Output the [X, Y] coordinate of the center of the cell containing the given text.  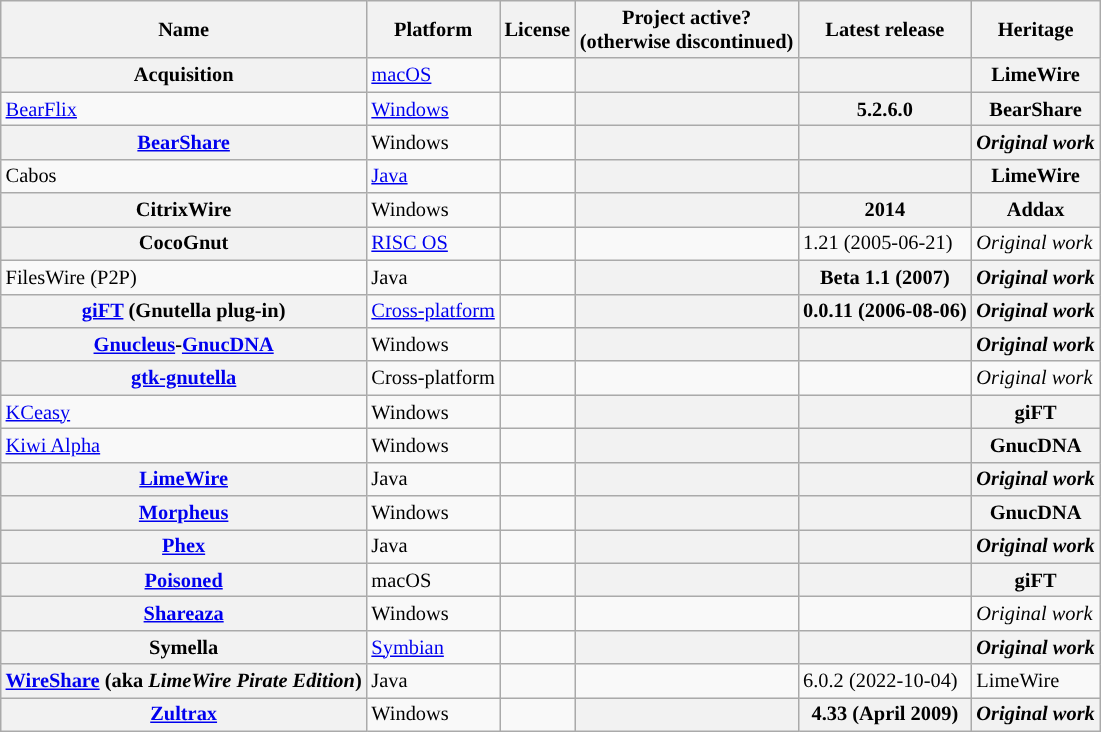
Phex [184, 546]
RISC OS [434, 243]
Latest release [884, 29]
Symbian [434, 647]
4.33 (April 2009) [884, 714]
giFT (Gnutella plug-in) [184, 311]
Project active?(otherwise discontinued) [686, 29]
2014 [884, 210]
1.21 (2005-06-21) [884, 243]
0.0.11 (2006-08-06) [884, 311]
BearFlix [184, 109]
Beta 1.1 (2007) [884, 277]
Symella [184, 647]
6.0.2 (2022-10-04) [884, 681]
CitrixWire [184, 210]
Zultrax [184, 714]
Name [184, 29]
Morpheus [184, 513]
Heritage [1036, 29]
Poisoned [184, 580]
CocoGnut [184, 243]
Cabos [184, 176]
Kiwi Alpha [184, 445]
Addax [1036, 210]
Acquisition [184, 75]
FilesWire (P2P) [184, 277]
Platform [434, 29]
Gnucleus-GnucDNA [184, 344]
5.2.6.0 [884, 109]
gtk-gnutella [184, 378]
WireShare (aka LimeWire Pirate Edition) [184, 681]
License [538, 29]
Shareaza [184, 613]
KCeasy [184, 412]
